Provide the (x, y) coordinate of the cell's center where the given text is located.  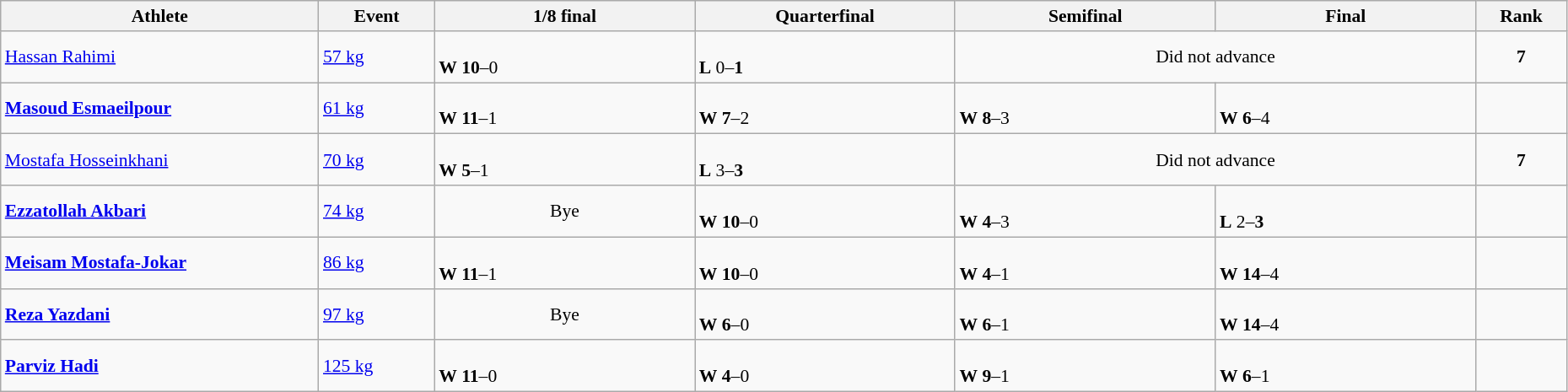
1/8 final (565, 16)
W 5–1 (565, 160)
W 4–3 (1085, 211)
L 0–1 (825, 57)
W 6–4 (1346, 108)
Reza Yazdani (160, 314)
125 kg (376, 366)
Athlete (160, 16)
Masoud Esmaeilpour (160, 108)
Semifinal (1085, 16)
W 6–0 (825, 314)
Parviz Hadi (160, 366)
L 2–3 (1346, 211)
Meisam Mostafa-Jokar (160, 263)
W 4–0 (825, 366)
W 9–1 (1085, 366)
57 kg (376, 57)
Ezzatollah Akbari (160, 211)
61 kg (376, 108)
Mostafa Hosseinkhani (160, 160)
W 4–1 (1085, 263)
Rank (1522, 16)
Hassan Rahimi (160, 57)
Final (1346, 16)
97 kg (376, 314)
L 3–3 (825, 160)
W 7–2 (825, 108)
Event (376, 16)
70 kg (376, 160)
74 kg (376, 211)
W 11–0 (565, 366)
W 8–3 (1085, 108)
86 kg (376, 263)
Quarterfinal (825, 16)
